Capture the cell that displays the provided text and extract its (X, Y) central coordinate. 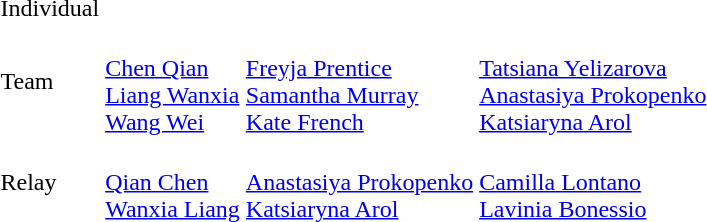
Freyja PrenticeSamantha MurrayKate French (359, 82)
Chen QianLiang WanxiaWang Wei (173, 82)
